Scan for the cell matching the given text and deliver its [X, Y] coordinate at center. 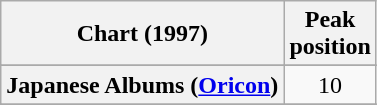
10 [330, 85]
Japanese Albums (Oricon) [142, 85]
Chart (1997) [142, 34]
Peakposition [330, 34]
